Return the (X, Y) coordinate for the center point of the cell that contains the specified text.  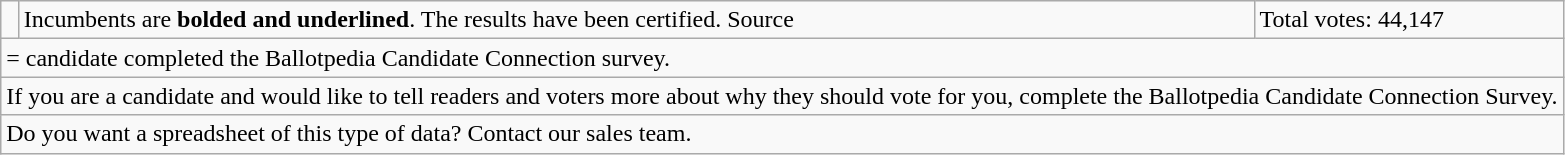
= candidate completed the Ballotpedia Candidate Connection survey. (782, 58)
Do you want a spreadsheet of this type of data? Contact our sales team. (782, 134)
Total votes: 44,147 (1408, 20)
Incumbents are bolded and underlined. The results have been certified. Source (636, 20)
